Find where the given text appears and provide that cell's center as (x, y) coordinate. 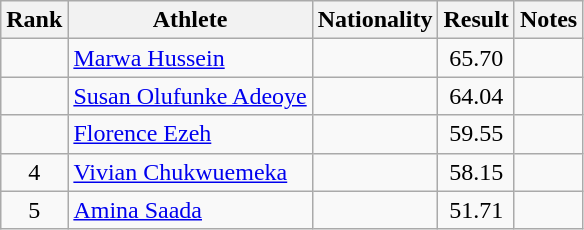
Athlete (190, 20)
Result (476, 20)
Notes (548, 20)
65.70 (476, 58)
4 (34, 172)
64.04 (476, 96)
51.71 (476, 210)
59.55 (476, 134)
Marwa Hussein (190, 58)
58.15 (476, 172)
Susan Olufunke Adeoye (190, 96)
Rank (34, 20)
Vivian Chukwuemeka (190, 172)
Nationality (375, 20)
5 (34, 210)
Amina Saada (190, 210)
Florence Ezeh (190, 134)
